Provide the (x, y) coordinate of the cell's center where the given text is located.  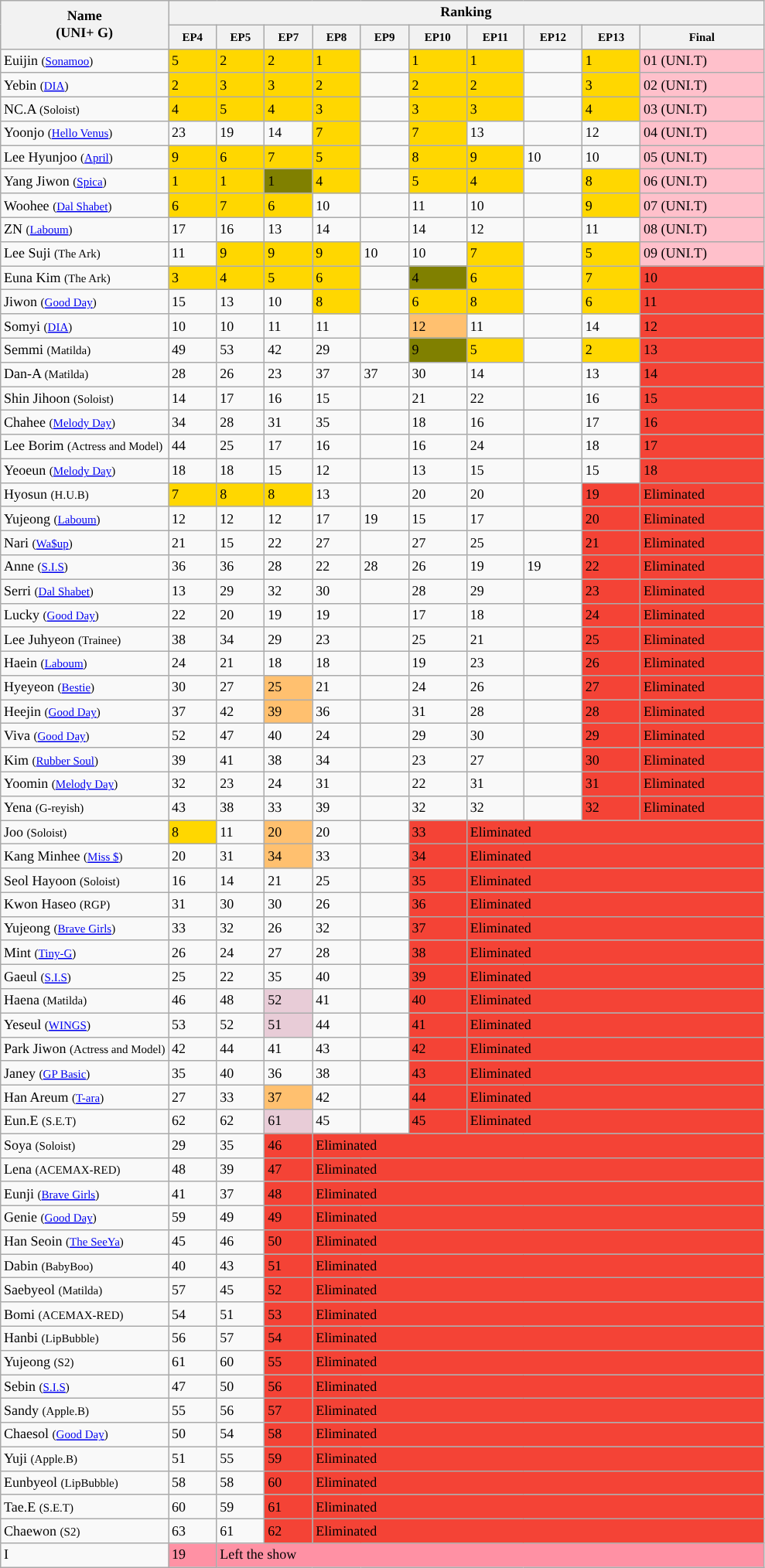
Bomi (ACEMAX-RED) (85, 1314)
Hanbi (LipBubble) (85, 1338)
Park Jiwon (Actress and Model) (85, 1048)
Janey (GP Basic) (85, 1073)
Dan-A (Matilda) (85, 374)
Final (702, 37)
Yena (G-reyish) (85, 807)
Genie (Good Day) (85, 1217)
Left the show (490, 1556)
EP4 (193, 37)
Lucky (Good Day) (85, 615)
Lee Hyunjoo (April) (85, 158)
Hyeyeon (Bestie) (85, 688)
Yoonjo (Hello Venus) (85, 133)
I (85, 1556)
Kwon Haseo (RGP) (85, 905)
NC.A (Soloist) (85, 108)
Yoomin (Melody Day) (85, 784)
Lee Suji (The Ark) (85, 254)
Yeoeun (Melody Day) (85, 470)
EP11 (495, 37)
Soya (Soloist) (85, 1146)
Heejin (Good Day) (85, 711)
Han Areum (T-ara) (85, 1096)
Jiwon (Good Day) (85, 302)
Shin Jihoon (Soloist) (85, 399)
Eunji (Brave Girls) (85, 1194)
Chaewon (S2) (85, 1531)
Gaeul (S.I.S) (85, 977)
Lee Borim (Actress and Model) (85, 447)
Somyi (DIA) (85, 326)
Ranking (466, 12)
Eun.E (S.E.T) (85, 1121)
Yeseul (WINGS) (85, 1025)
05 (UNI.T) (702, 158)
Lena (ACEMAX-RED) (85, 1169)
03 (UNI.T) (702, 108)
02 (UNI.T) (702, 85)
Euna Kim (The Ark) (85, 278)
Tae.E (S.E.T) (85, 1506)
EP13 (611, 37)
Saebyeol (Matilda) (85, 1290)
Han Seoin (The SeeYa) (85, 1242)
Joo (Soloist) (85, 832)
Haena (Matilda) (85, 1000)
ZN (Laboum) (85, 229)
Sandy (Apple.B) (85, 1410)
EP7 (289, 37)
EP10 (438, 37)
Kim (Rubber Soul) (85, 759)
Yujeong (Laboum) (85, 518)
Yang Jiwon (Spica) (85, 181)
Mint (Tiny-G) (85, 953)
Sebin (S.I.S) (85, 1387)
Nari (Wa$up) (85, 543)
Seol Hayoon (Soloist) (85, 880)
Haein (Laboum) (85, 663)
Eunbyeol (LipBubble) (85, 1483)
Anne (S.I.S) (85, 568)
Yuji (Apple.B) (85, 1458)
Viva (Good Day) (85, 736)
08 (UNI.T) (702, 229)
EP8 (336, 37)
Woohee (Dal Shabet) (85, 206)
Yujeong (S2) (85, 1362)
Name(UNI+ G) (85, 25)
01 (UNI.T) (702, 60)
Euijin (Sonamoo) (85, 60)
Serri (Dal Shabet) (85, 591)
EP12 (552, 37)
04 (UNI.T) (702, 133)
07 (UNI.T) (702, 206)
Chahee (Melody Day) (85, 422)
Yujeong (Brave Girls) (85, 928)
09 (UNI.T) (702, 254)
Dabin (BabyBoo) (85, 1266)
Hyosun (H.U.B) (85, 495)
Lee Juhyeon (Trainee) (85, 639)
Kang Minhee (Miss $) (85, 857)
EP5 (241, 37)
Chaesol (Good Day) (85, 1435)
EP9 (384, 37)
63 (193, 1531)
06 (UNI.T) (702, 181)
Semmi (Matilda) (85, 349)
Yebin (DIA) (85, 85)
